Extract the (x, y) coordinate from the center of the cell holding the provided text.  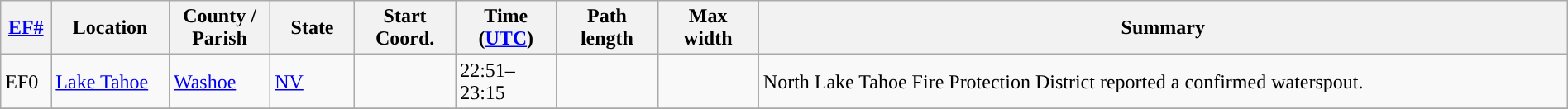
State (313, 28)
Location (111, 28)
Time (UTC) (506, 28)
County / Parish (219, 28)
Lake Tahoe (111, 81)
NV (313, 81)
Washoe (219, 81)
EF0 (26, 81)
EF# (26, 28)
Summary (1163, 28)
Max width (708, 28)
22:51–23:15 (506, 81)
Start Coord. (404, 28)
North Lake Tahoe Fire Protection District reported a confirmed waterspout. (1163, 81)
Path length (607, 28)
